Detect which cell encompasses the target text, then output its (x, y) center coordinate. 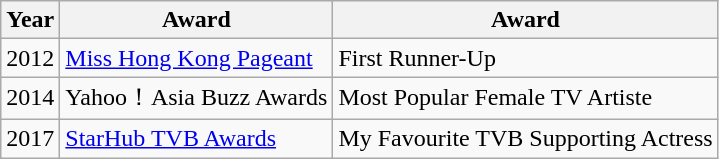
My Favourite TVB Supporting Actress (526, 138)
Yahoo！Asia Buzz Awards (196, 98)
First Runner-Up (526, 58)
2014 (30, 98)
Year (30, 20)
Most Popular Female TV Artiste (526, 98)
StarHub TVB Awards (196, 138)
2012 (30, 58)
Miss Hong Kong Pageant (196, 58)
2017 (30, 138)
